Determine the [X, Y] coordinate at the center of the cell enclosing the given text.  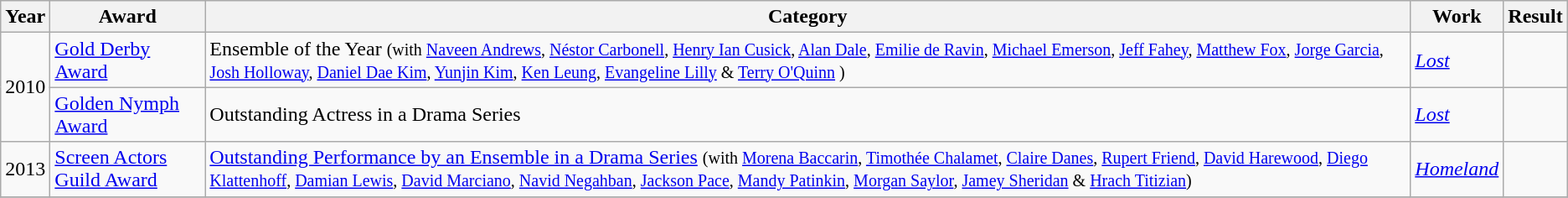
Category [807, 17]
Outstanding Actress in a Drama Series [807, 114]
Screen Actors Guild Award [127, 169]
Award [127, 17]
Year [25, 17]
2013 [25, 169]
Gold Derby Award [127, 60]
Homeland [1457, 169]
Work [1457, 17]
2010 [25, 87]
Result [1535, 17]
Golden Nymph Award [127, 114]
